Identify which cell holds the provided text, then report its (x, y) central coordinate. 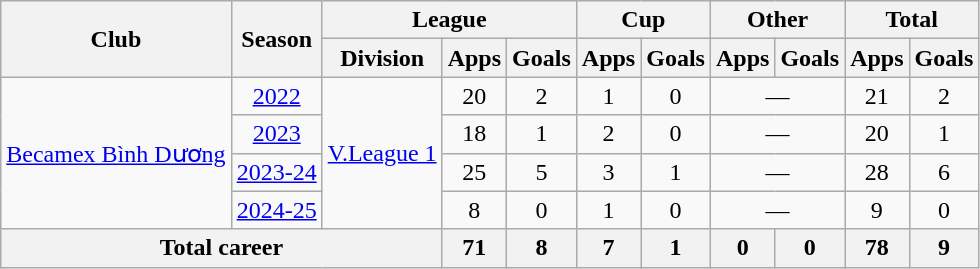
3 (608, 172)
2024-25 (276, 210)
25 (474, 172)
71 (474, 248)
Becamex Bình Dương (116, 153)
Cup (643, 20)
2023-24 (276, 172)
21 (877, 96)
2022 (276, 96)
League (449, 20)
18 (474, 134)
5 (542, 172)
28 (877, 172)
Total career (222, 248)
Other (777, 20)
V.League 1 (382, 153)
7 (608, 248)
Division (382, 58)
Club (116, 39)
2023 (276, 134)
78 (877, 248)
6 (944, 172)
Total (912, 20)
Season (276, 39)
